Find where the given text appears and provide that cell's center as (X, Y) coordinate. 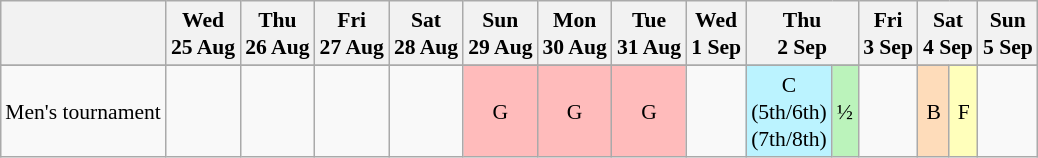
Wed1 Sep (716, 33)
Sun29 Aug (500, 33)
B (934, 110)
C(5th/6th)(7th/8th) (789, 110)
Thu2 Sep (802, 33)
Sat28 Aug (426, 33)
Fri3 Sep (888, 33)
½ (845, 110)
Mon30 Aug (575, 33)
F (963, 110)
Men's tournament (83, 110)
Wed25 Aug (203, 33)
Fri27 Aug (352, 33)
Tue31 Aug (649, 33)
Thu26 Aug (277, 33)
Sat4 Sep (948, 33)
Sun5 Sep (1008, 33)
